Locate the cell with the specified text and output its (x, y) center coordinate. 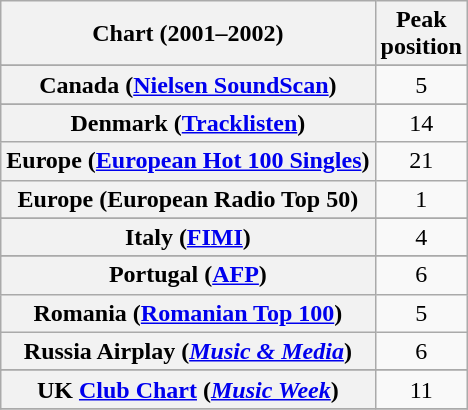
11 (421, 389)
Russia Airplay (Music & Media) (188, 351)
Canada (Nielsen SoundScan) (188, 85)
Romania (Romanian Top 100) (188, 313)
21 (421, 161)
14 (421, 123)
4 (421, 237)
Europe (European Hot 100 Singles) (188, 161)
UK Club Chart (Music Week) (188, 389)
1 (421, 199)
Denmark (Tracklisten) (188, 123)
Italy (FIMI) (188, 237)
Peakposition (421, 34)
Portugal (AFP) (188, 275)
Chart (2001–2002) (188, 34)
Europe (European Radio Top 50) (188, 199)
